Pinpoint the cell where the given text exists, returning its (x, y) midpoint coordinate. 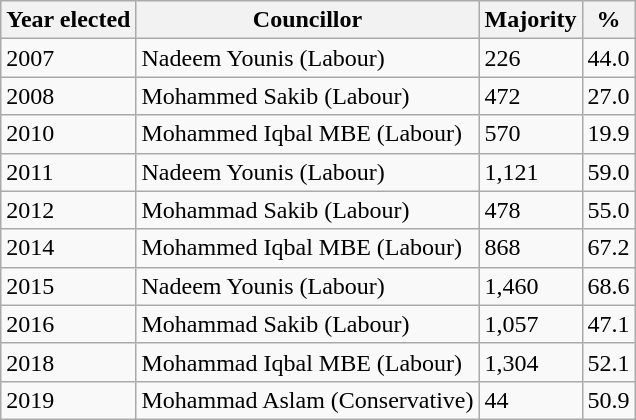
2011 (68, 172)
2008 (68, 96)
2014 (68, 248)
55.0 (608, 210)
2016 (68, 324)
19.9 (608, 134)
47.1 (608, 324)
27.0 (608, 96)
50.9 (608, 400)
472 (530, 96)
% (608, 20)
868 (530, 248)
2007 (68, 58)
59.0 (608, 172)
1,121 (530, 172)
2012 (68, 210)
Majority (530, 20)
478 (530, 210)
1,460 (530, 286)
Councillor (308, 20)
226 (530, 58)
2015 (68, 286)
2018 (68, 362)
Mohammad Aslam (Conservative) (308, 400)
570 (530, 134)
52.1 (608, 362)
2010 (68, 134)
Mohammad Iqbal MBE (Labour) (308, 362)
68.6 (608, 286)
2019 (68, 400)
1,304 (530, 362)
1,057 (530, 324)
44.0 (608, 58)
67.2 (608, 248)
Year elected (68, 20)
Mohammed Sakib (Labour) (308, 96)
44 (530, 400)
